Return the [x, y] coordinate for the center point of the cell that contains the specified text.  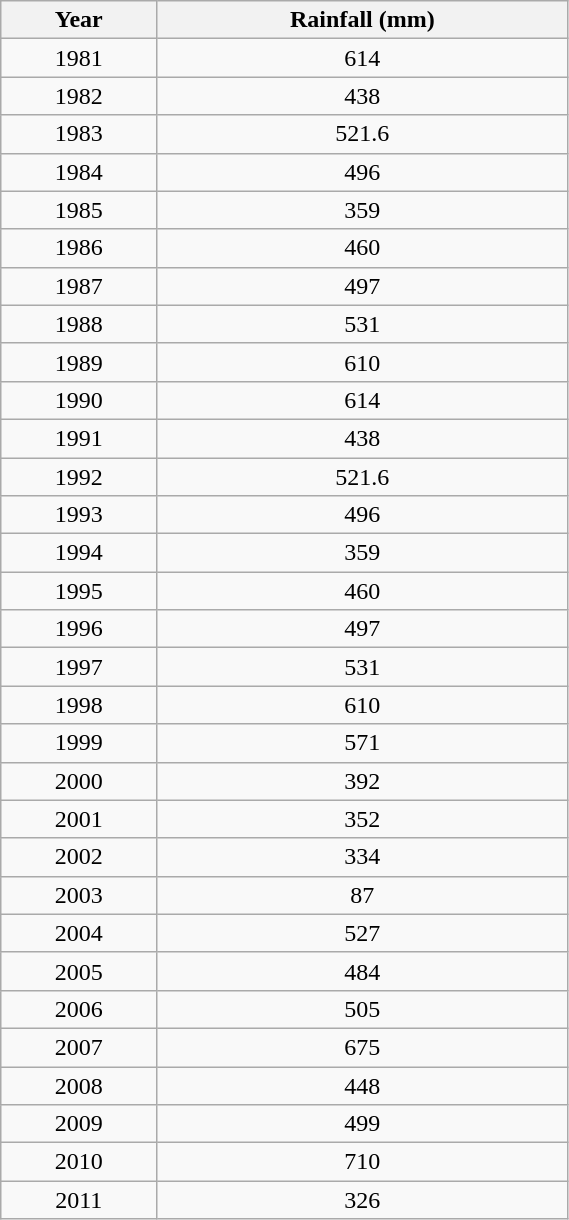
1998 [79, 705]
2003 [79, 895]
1981 [79, 58]
1995 [79, 591]
2010 [79, 1162]
484 [362, 971]
1984 [79, 172]
2011 [79, 1200]
1982 [79, 96]
352 [362, 819]
499 [362, 1124]
2007 [79, 1047]
1990 [79, 400]
1983 [79, 134]
1989 [79, 362]
1992 [79, 477]
2004 [79, 933]
87 [362, 895]
675 [362, 1047]
2001 [79, 819]
2009 [79, 1124]
1993 [79, 515]
1994 [79, 553]
334 [362, 857]
392 [362, 781]
2008 [79, 1085]
1996 [79, 629]
571 [362, 743]
2002 [79, 857]
1991 [79, 438]
1985 [79, 210]
1997 [79, 667]
527 [362, 933]
710 [362, 1162]
448 [362, 1085]
1988 [79, 324]
1986 [79, 248]
505 [362, 1009]
1999 [79, 743]
2005 [79, 971]
Rainfall (mm) [362, 20]
Year [79, 20]
326 [362, 1200]
2000 [79, 781]
2006 [79, 1009]
1987 [79, 286]
